Return (x, y) of the center of cell containing provided text 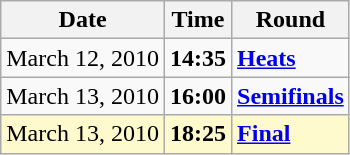
16:00 (198, 96)
Semifinals (291, 96)
14:35 (198, 58)
Heats (291, 58)
Round (291, 20)
Final (291, 134)
Date (83, 20)
Time (198, 20)
18:25 (198, 134)
March 12, 2010 (83, 58)
